Locate the cell with the specified text and output its (X, Y) center coordinate. 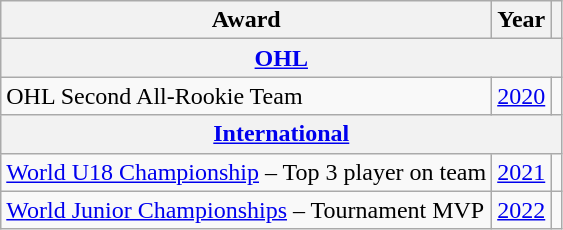
Year (522, 20)
OHL (282, 58)
World Junior Championships – Tournament MVP (246, 210)
International (282, 134)
2021 (522, 172)
OHL Second All-Rookie Team (246, 96)
2022 (522, 210)
2020 (522, 96)
World U18 Championship – Top 3 player on team (246, 172)
Award (246, 20)
